Identify which cell holds the provided text, then report its [X, Y] central coordinate. 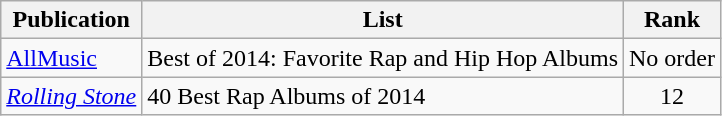
List [383, 20]
12 [672, 96]
No order [672, 58]
Publication [72, 20]
Rolling Stone [72, 96]
AllMusic [72, 58]
Rank [672, 20]
40 Best Rap Albums of 2014 [383, 96]
Best of 2014: Favorite Rap and Hip Hop Albums [383, 58]
